Locate the cell with the specified text and output its (X, Y) center coordinate. 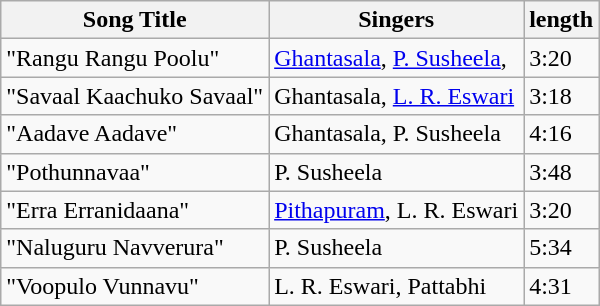
"Aadave Aadave" (135, 134)
Pithapuram, L. R. Eswari (396, 210)
3:18 (562, 96)
Singers (396, 20)
L. R. Eswari, Pattabhi (396, 286)
"Erra Erranidaana" (135, 210)
4:16 (562, 134)
"Rangu Rangu Poolu" (135, 58)
5:34 (562, 248)
"Voopulo Vunnavu" (135, 286)
Ghantasala, P. Susheela (396, 134)
"Naluguru Navverura" (135, 248)
"Savaal Kaachuko Savaal" (135, 96)
"Pothunnavaa" (135, 172)
Ghantasala, P. Susheela, (396, 58)
3:48 (562, 172)
length (562, 20)
Ghantasala, L. R. Eswari (396, 96)
Song Title (135, 20)
4:31 (562, 286)
